Provide the (X, Y) coordinate of the cell's center where the given text is located.  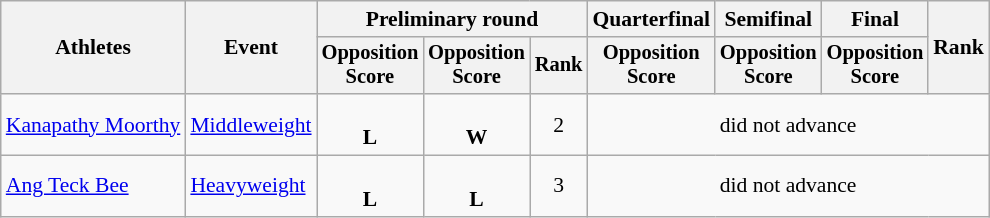
Event (250, 48)
W (476, 124)
Final (876, 19)
Ang Teck Bee (94, 186)
3 (559, 186)
2 (559, 124)
Athletes (94, 48)
Semifinal (768, 19)
Kanapathy Moorthy (94, 124)
Heavyweight (250, 186)
Middleweight (250, 124)
Quarterfinal (651, 19)
Preliminary round (452, 19)
